Return the (x, y) coordinate for the center point of the cell that contains the specified text.  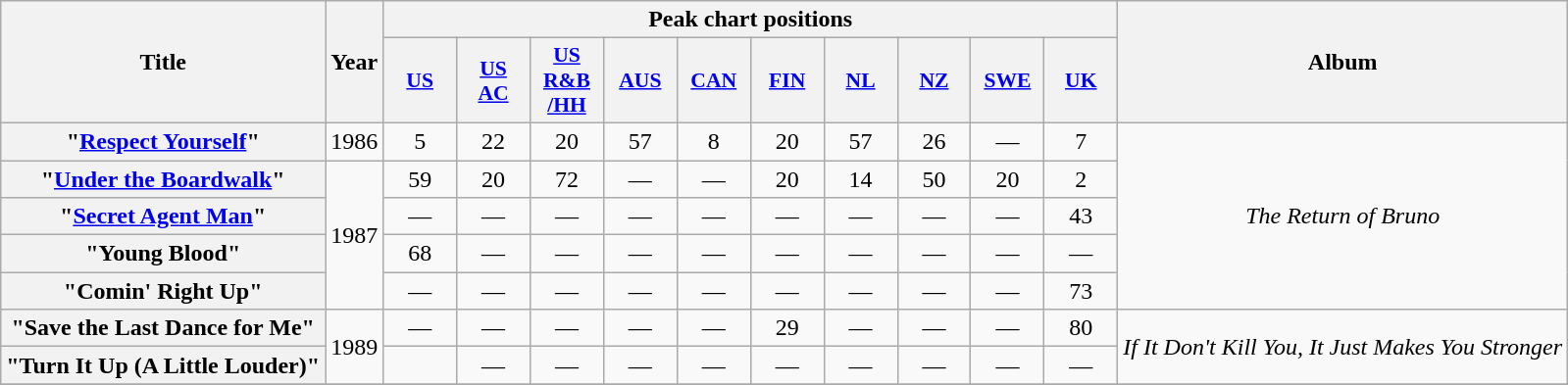
USAC (494, 80)
1986 (355, 141)
"Comin' Right Up" (163, 291)
NZ (934, 80)
UK (1081, 80)
Peak chart positions (751, 20)
14 (861, 179)
"Young Blood" (163, 254)
"Save the Last Dance for Me" (163, 328)
22 (494, 141)
"Turn It Up (A Little Louder)" (163, 365)
50 (934, 179)
1987 (355, 235)
AUS (639, 80)
1989 (355, 347)
43 (1081, 217)
"Respect Yourself" (163, 141)
29 (786, 328)
26 (934, 141)
80 (1081, 328)
2 (1081, 179)
If It Don't Kill You, It Just Makes You Stronger (1343, 347)
"Under the Boardwalk" (163, 179)
USR&B/HH (567, 80)
Year (355, 63)
68 (420, 254)
73 (1081, 291)
72 (567, 179)
FIN (786, 80)
7 (1081, 141)
The Return of Bruno (1343, 216)
CAN (714, 80)
NL (861, 80)
"Secret Agent Man" (163, 217)
8 (714, 141)
5 (420, 141)
Album (1343, 63)
SWE (1008, 80)
59 (420, 179)
Title (163, 63)
US (420, 80)
